Extract the (X, Y) coordinate from the center of the cell holding the provided text.  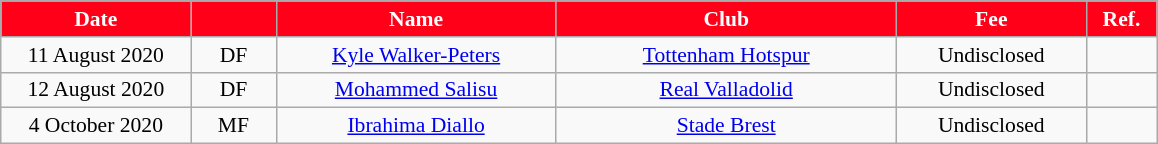
Club (726, 19)
Fee (991, 19)
Tottenham Hotspur (726, 55)
4 October 2020 (96, 126)
Date (96, 19)
Real Valladolid (726, 90)
Stade Brest (726, 126)
Name (416, 19)
Mohammed Salisu (416, 90)
12 August 2020 (96, 90)
Ref. (1121, 19)
Kyle Walker-Peters (416, 55)
11 August 2020 (96, 55)
MF (234, 126)
Ibrahima Diallo (416, 126)
